Extract the (X, Y) coordinate from the center of the cell holding the provided text.  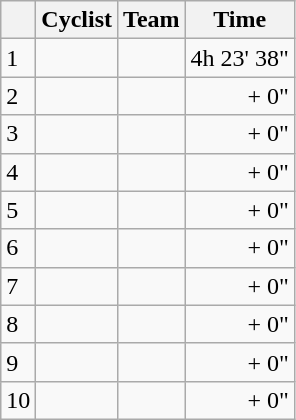
4h 23' 38" (240, 58)
6 (18, 248)
5 (18, 210)
10 (18, 400)
1 (18, 58)
8 (18, 324)
Cyclist (77, 20)
Team (152, 20)
4 (18, 172)
9 (18, 362)
Time (240, 20)
3 (18, 134)
2 (18, 96)
7 (18, 286)
